Locate the cell with the specified text and output its (x, y) center coordinate. 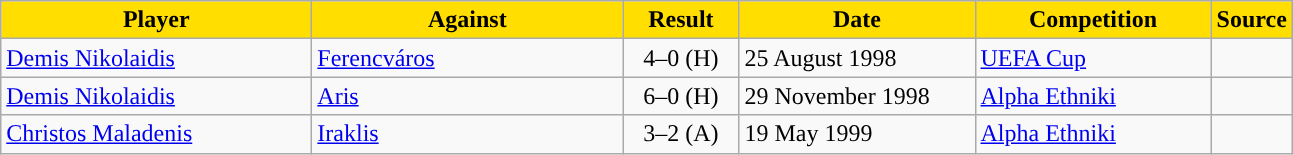
Source (1252, 20)
Iraklis (468, 134)
Aris (468, 96)
4–0 (H) (681, 58)
Ferencváros (468, 58)
29 November 1998 (857, 96)
6–0 (H) (681, 96)
25 August 1998 (857, 58)
Result (681, 20)
Christos Maladenis (156, 134)
19 May 1999 (857, 134)
Competition (1093, 20)
Player (156, 20)
3–2 (A) (681, 134)
Date (857, 20)
Against (468, 20)
UEFA Cup (1093, 58)
